Capture the cell that displays the provided text and extract its [X, Y] central coordinate. 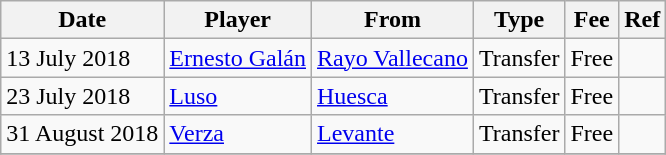
Verza [238, 134]
Ernesto Galán [238, 58]
13 July 2018 [82, 58]
Type [519, 20]
From [393, 20]
Rayo Vallecano [393, 58]
Levante [393, 134]
Date [82, 20]
Huesca [393, 96]
Player [238, 20]
Luso [238, 96]
Ref [642, 20]
31 August 2018 [82, 134]
23 July 2018 [82, 96]
Fee [592, 20]
